Return (X, Y) of the center of cell containing provided text 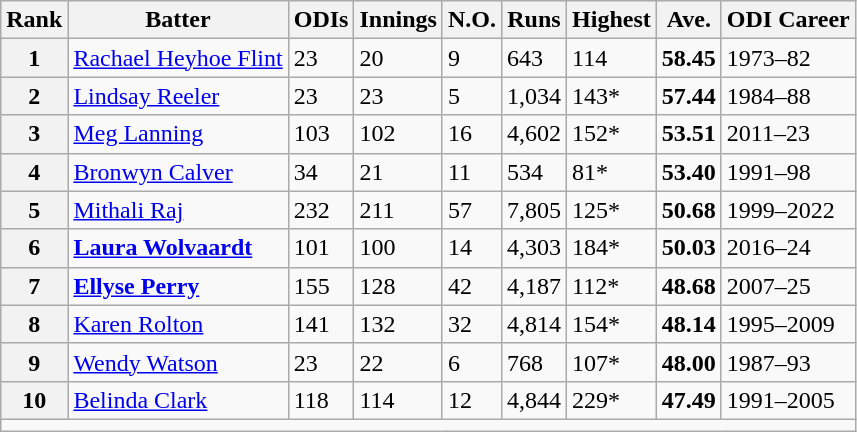
8 (34, 324)
Innings (398, 20)
4,303 (534, 248)
48.00 (688, 362)
141 (321, 324)
3 (34, 134)
Meg Lanning (178, 134)
4,814 (534, 324)
211 (398, 210)
16 (472, 134)
112* (612, 286)
Laura Wolvaardt (178, 248)
100 (398, 248)
1999–2022 (788, 210)
50.68 (688, 210)
1,034 (534, 96)
57 (472, 210)
4,187 (534, 286)
4 (34, 172)
132 (398, 324)
Lindsay Reeler (178, 96)
53.51 (688, 134)
232 (321, 210)
2011–23 (788, 134)
Batter (178, 20)
81* (612, 172)
1991–98 (788, 172)
152* (612, 134)
101 (321, 248)
12 (472, 400)
768 (534, 362)
2007–25 (788, 286)
Wendy Watson (178, 362)
1 (34, 58)
103 (321, 134)
Ave. (688, 20)
Rank (34, 20)
34 (321, 172)
7 (34, 286)
20 (398, 58)
48.14 (688, 324)
Runs (534, 20)
ODIs (321, 20)
1987–93 (788, 362)
643 (534, 58)
1984–88 (788, 96)
154* (612, 324)
143* (612, 96)
57.44 (688, 96)
10 (34, 400)
22 (398, 362)
42 (472, 286)
4,602 (534, 134)
Ellyse Perry (178, 286)
2016–24 (788, 248)
N.O. (472, 20)
58.45 (688, 58)
32 (472, 324)
125* (612, 210)
21 (398, 172)
Mithali Raj (178, 210)
47.49 (688, 400)
107* (612, 362)
11 (472, 172)
102 (398, 134)
1973–82 (788, 58)
155 (321, 286)
118 (321, 400)
128 (398, 286)
1995–2009 (788, 324)
48.68 (688, 286)
50.03 (688, 248)
Karen Rolton (178, 324)
14 (472, 248)
Bronwyn Calver (178, 172)
Highest (612, 20)
534 (534, 172)
2 (34, 96)
Rachael Heyhoe Flint (178, 58)
ODI Career (788, 20)
Belinda Clark (178, 400)
1991–2005 (788, 400)
229* (612, 400)
7,805 (534, 210)
4,844 (534, 400)
184* (612, 248)
53.40 (688, 172)
